Determine the [X, Y] coordinate at the center of the cell enclosing the given text.  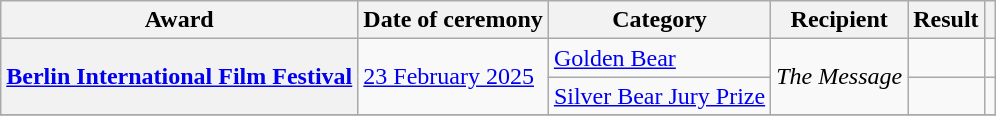
Recipient [840, 20]
Golden Bear [659, 58]
Date of ceremony [454, 20]
Silver Bear Jury Prize [659, 96]
Award [180, 20]
Berlin International Film Festival [180, 77]
Result [946, 20]
The Message [840, 77]
23 February 2025 [454, 77]
Category [659, 20]
